Search for the cell housing the specified text and yield its (X, Y) center coordinate. 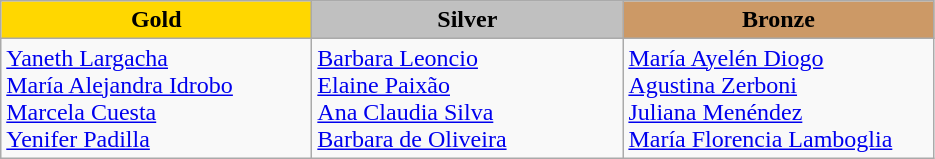
María Ayelén DiogoAgustina ZerboniJuliana MenéndezMaría Florencia Lamboglia (778, 98)
Gold (156, 20)
Barbara LeoncioElaine PaixãoAna Claudia SilvaBarbara de Oliveira (468, 98)
Yaneth LargachaMaría Alejandra IdroboMarcela CuestaYenifer Padilla (156, 98)
Bronze (778, 20)
Silver (468, 20)
